Identify which cell holds the provided text, then report its (X, Y) central coordinate. 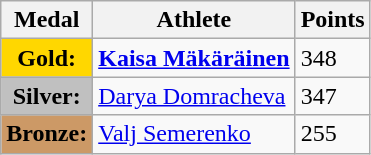
Silver: (47, 96)
255 (332, 134)
Points (332, 20)
347 (332, 96)
Bronze: (47, 134)
Athlete (194, 20)
Kaisa Mäkäräinen (194, 58)
348 (332, 58)
Medal (47, 20)
Gold: (47, 58)
Darya Domracheva (194, 96)
Valj Semerenko (194, 134)
